Detect which cell encompasses the target text, then output its (x, y) center coordinate. 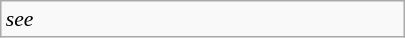
see (203, 19)
